Determine the (X, Y) coordinate at the center of the cell enclosing the given text.  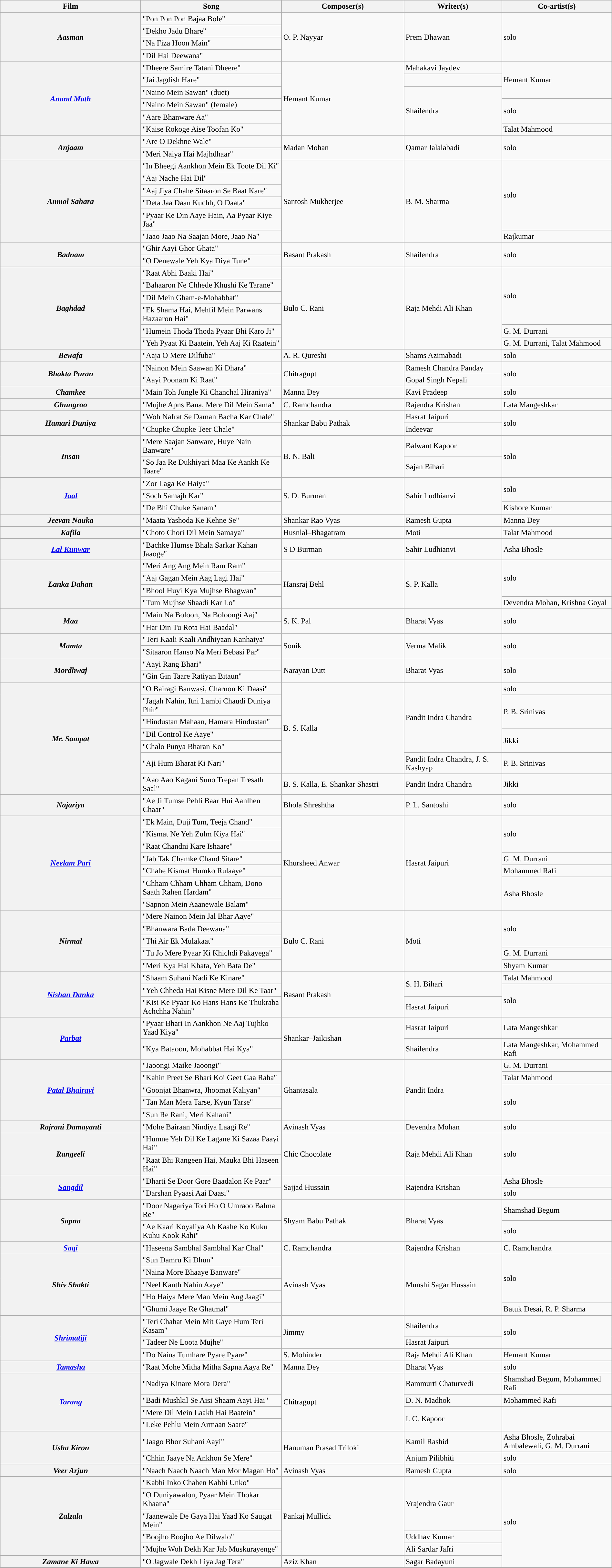
"Pon Pon Pon Bajaa Bole" (211, 19)
Hansraj Behl (343, 584)
Rajrani Damayanti (71, 1127)
"Teri Chahat Mein Mit Gaye Hum Teri Kasam" (211, 1326)
Song (211, 6)
Anand Math (71, 98)
Chamkee (71, 392)
"Kismat Ne Yeh Zulm Kiya Hai" (211, 834)
Rammurti Chaturvedi (453, 1384)
Bhola Shreshtha (343, 805)
"Hindustan Mahaan, Hamara Hindustan" (211, 722)
Verma Malik (453, 646)
Writer(s) (453, 6)
Ali Sardar Jafri (453, 1549)
"Kaise Rokoge Aise Toofan Ko" (211, 129)
"O Jagwale Dekh Liya Jag Tera" (211, 1562)
"Ae Kaari Koyaliya Ab Kaahe Ko Kuku Kuhu Kook Rahi" (211, 1231)
Munshi Sagar Hussain (453, 1284)
S. Mohinder (343, 1355)
Shankar–Jaikishan (343, 1038)
Kamil Rashid (453, 1441)
"Jaoongi Maike Jaoongi" (211, 1066)
"Woh Nafrat Se Daman Bacha Kar Chale" (211, 417)
"Kahin Preet Se Bhari Koi Geet Gaa Raha" (211, 1078)
"Maata Yashoda Ke Kehne Se" (211, 520)
Mr. Sampat (71, 738)
Pandit Indra Chandra, J. S. Kashyap (453, 763)
"Thi Air Ek Mulakaat" (211, 941)
Khursheed Anwar (343, 863)
Shyam Kumar (556, 966)
Maa (71, 621)
Sajan Bihari (453, 467)
S. P. Kalla (453, 584)
Shiv Shakti (71, 1284)
"Tadeer Ne Loota Mujhe" (211, 1342)
Ghantasala (343, 1090)
"Sun Re Rani, Meri Kahani" (211, 1115)
"In Bheegi Aankhon Mein Ek Toote Dil Ki" (211, 166)
"Dheere Samire Tatani Dheere" (211, 68)
"Mujhe Woh Dekh Kar Jab Muskurayenge" (211, 1549)
Baghdad (71, 308)
"Sitaaron Hanso Na Meri Bebasi Par" (211, 652)
"Pyaar Bhari In Aankhon Ne Aaj Tujhko Yaad Kiya" (211, 1027)
Patal Bhairavi (71, 1090)
"De Bhi Chuke Sanam" (211, 508)
Balwant Kapoor (453, 446)
"Naach Naach Naach Man Mor Magan Ho" (211, 1470)
Jeevan Nauka (71, 520)
I. C. Kapoor (453, 1419)
Mordhwaj (71, 670)
Kishore Kumar (556, 508)
Ramesh Chandra Panday (453, 368)
"Chahe Kismat Humko Rulaaye" (211, 871)
"Humne Yeh Dil Ke Lagane Ki Sazaa Paayi Hai" (211, 1144)
Lanka Dahan (71, 584)
"Jaao Jaao Na Saajan More, Jaao Na" (211, 236)
Kavi Pradeep (453, 392)
Qamar Jalalabadi (453, 147)
"Bhool Huyi Kya Mujhse Bhagwan" (211, 590)
"Yeh Chheda Hai Kisne Mere Dil Ke Taar" (211, 990)
"Meri Ang Ang Mein Ram Ram" (211, 566)
"Ghumi Jaaye Re Ghatmal" (211, 1309)
Prem Dhawan (453, 37)
"Badi Mushkil Se Aisi Shaam Aayi Hai" (211, 1400)
Sapna (71, 1220)
Composer(s) (343, 6)
"Humein Thoda Thoda Pyaar Bhi Karo Ji" (211, 331)
Pankaj Mullick (343, 1516)
"Mujhe Apns Bana, Mere Dil Mein Sama" (211, 405)
"Teri Kaali Kaali Andhiyaan Kanhaiya" (211, 640)
"Jagah Nahin, Itni Lambi Chaudi Duniya Phir" (211, 705)
Insan (71, 456)
A. R. Qureshi (343, 355)
"Gin Gin Taare Ratiyan Bitaun" (211, 676)
Bhakta Puran (71, 374)
Badnam (71, 255)
"Bahaaron Ne Chhede Khushi Ke Tarane" (211, 285)
"Pyaar Ke Din Aaye Hain, Aa Pyaar Kiye Jaa" (211, 219)
Sajjad Hussain (343, 1187)
S. K. Pal (343, 621)
Sonik (343, 646)
Devendra Mohan (453, 1127)
"Na Fiza Hoon Main" (211, 43)
"Boojho Boojho Ae Dilwalo" (211, 1537)
"Har Din Tu Rota Hai Baadal" (211, 627)
Batuk Desai, R. P. Sharma (556, 1309)
"Shaam Suhani Nadi Ke Kinare" (211, 978)
Chic Chocolate (343, 1154)
"Mere Nainon Mein Jal Bhar Aaye" (211, 916)
"Tum Mujhse Shaadi Kar Lo" (211, 603)
B. M. Sharma (453, 201)
Nirmal (71, 941)
"Do Naina Tumhare Pyare Pyare" (211, 1355)
"Aayi Poonam Ki Raat" (211, 380)
"Main Toh Jungle Ki Chanchal Hiraniya" (211, 392)
"O Bairagi Banwasi, Charnon Ki Daasi" (211, 689)
Vrajendra Gaur (453, 1503)
"Dil Mein Gham-e-Mohabbat" (211, 298)
Sangdil (71, 1187)
"Dharti Se Door Gore Baadalon Ke Paar" (211, 1181)
"Aaj Gagan Mein Aag Lagi Hai" (211, 578)
"Sapnon Mein Aaanewale Balam" (211, 904)
Hanuman Prasad Triloki (343, 1448)
"Choto Chori Dil Mein Samaya" (211, 532)
Shyam Babu Pathak (343, 1220)
Sagar Badayuni (453, 1562)
"Tu Jo Mere Pyaar Ki Khichdi Pakayega" (211, 953)
Aziz Khan (343, 1562)
"Aao Aao Kagani Suno Trepan Tresath Saal" (211, 784)
"So Jaa Re Dukhiyari Maa Ke Aankh Ke Taare" (211, 467)
"Naino Mein Sawan" (female) (211, 105)
"Deta Jaa Daan Kuchh, O Daata" (211, 203)
Shrimatiji (71, 1338)
"Kisi Ke Pyaar Ko Hans Hans Ke Thukraba Achchha Nahin" (211, 1007)
"Haseena Sambhal Sambhal Kar Chal" (211, 1248)
Film (71, 6)
"Sun Damru Ki Dhun" (211, 1260)
"Naina More Bhaaye Banware" (211, 1272)
"Ghir Aayi Ghor Ghata" (211, 248)
Co-artist(s) (556, 6)
"Mere Dil Mein Laakh Hai Baatein" (211, 1412)
"Chham Chham Chham Chham, Dono Saath Rahen Hardam" (211, 887)
D. N. Madhok (453, 1400)
Usha Kiron (71, 1448)
"Chhin Jaaye Na Ankhon Se Mere" (211, 1458)
"Neel Kanth Nahin Aaye" (211, 1285)
"Kya Bataoon, Mohabbat Hai Kya" (211, 1049)
Shankar Babu Pathak (343, 423)
Shamshad Begum, Mohammed Rafi (556, 1384)
"Jai Jagdish Hare" (211, 80)
"Ek Shama Hai, Mehfil Mein Parwans Hazaaron Hai" (211, 314)
"Yeh Pyaat Ki Baatein, Yeh Aaj Ki Raatein" (211, 343)
O. P. Nayyar (343, 37)
Mamta (71, 646)
S. D. Burman (343, 496)
B. S. Kalla, E. Shankar Shastri (343, 784)
"Aaj Nache Hai Dil" (211, 178)
"Are O Dekhne Wale" (211, 141)
"Nainon Mein Saawan Ki Dhara" (211, 368)
"Dil Hai Deewana" (211, 56)
"Raat Bhi Rangeen Hai, Mauka Bhi Haseen Hai" (211, 1164)
"O Denewale Yeh Kya Diya Tune" (211, 261)
Bewafa (71, 355)
S. H. Bihari (453, 984)
Rajkumar (556, 236)
Santosh Mukherjee (343, 201)
"Jab Tak Chamke Chand Sitare" (211, 859)
"Bhanwara Bada Deewana" (211, 929)
Shamshad Begum (556, 1210)
Rangeeli (71, 1154)
Lal Kunwar (71, 549)
"O Duniyawalon, Pyaar Mein Thokar Khaana" (211, 1499)
Hamari Duniya (71, 423)
Pandit Indra (453, 1090)
P. L. Santoshi (453, 805)
"Aaj Jiya Chahe Sitaaron Se Baat Kare" (211, 191)
"Chupke Chupke Teer Chale" (211, 429)
Anjum Pilibhiti (453, 1458)
"Meri Kya Hai Khata, Yeh Bata De" (211, 966)
"Jaago Bhor Suhani Aayi" (211, 1441)
"Meri Naiya Hai Majhdhaar" (211, 154)
"Chalo Punya Bharan Ko" (211, 746)
G. M. Durrani, Talat Mahmood (556, 343)
"Mere Saajan Sanware, Huye Nain Banware" (211, 446)
"Tan Man Mera Tarse, Kyun Tarse" (211, 1102)
Aasman (71, 37)
"Aayi Rang Bhari" (211, 664)
Anjaam (71, 147)
"Raat Chandni Kare Ishaare" (211, 846)
Uddhav Kumar (453, 1537)
"Nadiya Kinare Mora Dera" (211, 1384)
"Raat Mohe Mitha Mitha Sapna Aaya Re" (211, 1367)
Nishan Danka (71, 995)
"Aaja O Mere Dilfuba" (211, 355)
"Zor Laga Ke Haiya" (211, 483)
"Kabhi Inko Chahen Kabhi Unko" (211, 1482)
Anmol Sahara (71, 201)
Parbat (71, 1038)
Tamasha (71, 1367)
"Bachke Humse Bhala Sarkar Kahan Jaaoge" (211, 549)
"Dil Control Ke Aaye" (211, 734)
B. N. Bali (343, 456)
"Ek Main, Duji Tum, Teeja Chand" (211, 822)
Gopal Singh Nepali (453, 380)
Husnlal–Bhagatram (343, 532)
Neelam Pari (71, 863)
"Dekho Jadu Bhare" (211, 31)
Indeevar (453, 429)
Mahakavi Jaydev (453, 68)
Veer Arjun (71, 1470)
B. S. Kalla (343, 728)
"Soch Samajh Kar" (211, 496)
"Goonjat Bhanwra, Jhoomat Kaliyan" (211, 1090)
Zamane Ki Hawa (71, 1562)
Kafila (71, 532)
"Ae Ji Tumse Pehli Baar Hui Aanlhen Chaar" (211, 805)
Jimmy (343, 1332)
"Door Nagariya Tori Ho O Umraoo Balma Re" (211, 1210)
"Jaanewale De Gaya Hai Yaad Ko Saugat Mein" (211, 1520)
S D Burman (343, 549)
Shams Azimabadi (453, 355)
"Leke Pehlu Mein Armaan Saare" (211, 1425)
"Mohe Bairaan Nindiya Laagi Re" (211, 1127)
Saqi (71, 1248)
Devendra Mohan, Krishna Goyal (556, 603)
Madan Mohan (343, 147)
Najariya (71, 805)
"Raat Abhi Baaki Hai" (211, 273)
"Aji Hum Bharat Ki Nari" (211, 763)
Shankar Rao Vyas (343, 520)
Jaal (71, 496)
Narayan Dutt (343, 670)
Ghungroo (71, 405)
"Darshan Pyaasi Aai Daasi" (211, 1193)
Asha Bhosle, Zohrabai Ambalewali, G. M. Durrani (556, 1441)
"Main Na Boloon, Na Boloongi Aaj" (211, 615)
"Naino Mein Sawan" (duet) (211, 92)
"Aare Bhanware Aa" (211, 117)
"Ho Haiya Mere Man Mein Ang Jaagi" (211, 1297)
Tarang (71, 1402)
Lata Mangeshkar, Mohammed Rafi (556, 1049)
Zalzala (71, 1516)
